Identify which cell holds the provided text, then report its (X, Y) central coordinate. 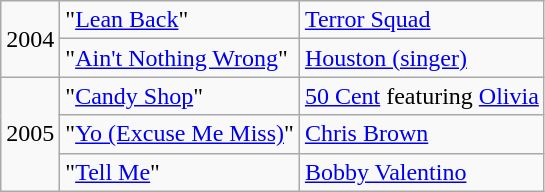
2005 (30, 134)
Chris Brown (422, 134)
"Candy Shop" (180, 96)
Houston (singer) (422, 58)
"Tell Me" (180, 172)
50 Cent featuring Olivia (422, 96)
"Ain't Nothing Wrong" (180, 58)
Terror Squad (422, 20)
"Lean Back" (180, 20)
2004 (30, 39)
Bobby Valentino (422, 172)
"Yo (Excuse Me Miss)" (180, 134)
